Return (X, Y) of the center of cell containing provided text 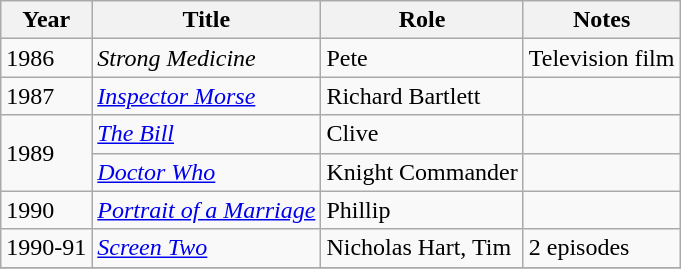
Portrait of a Marriage (206, 210)
Title (206, 20)
Nicholas Hart, Tim (422, 248)
Strong Medicine (206, 58)
Richard Bartlett (422, 96)
1990-91 (46, 248)
Knight Commander (422, 172)
1987 (46, 96)
Pete (422, 58)
1990 (46, 210)
Role (422, 20)
Notes (602, 20)
Phillip (422, 210)
The Bill (206, 134)
Television film (602, 58)
1989 (46, 153)
Doctor Who (206, 172)
Screen Two (206, 248)
1986 (46, 58)
Inspector Morse (206, 96)
Clive (422, 134)
Year (46, 20)
2 episodes (602, 248)
